Return (X, Y) of the center of cell containing provided text 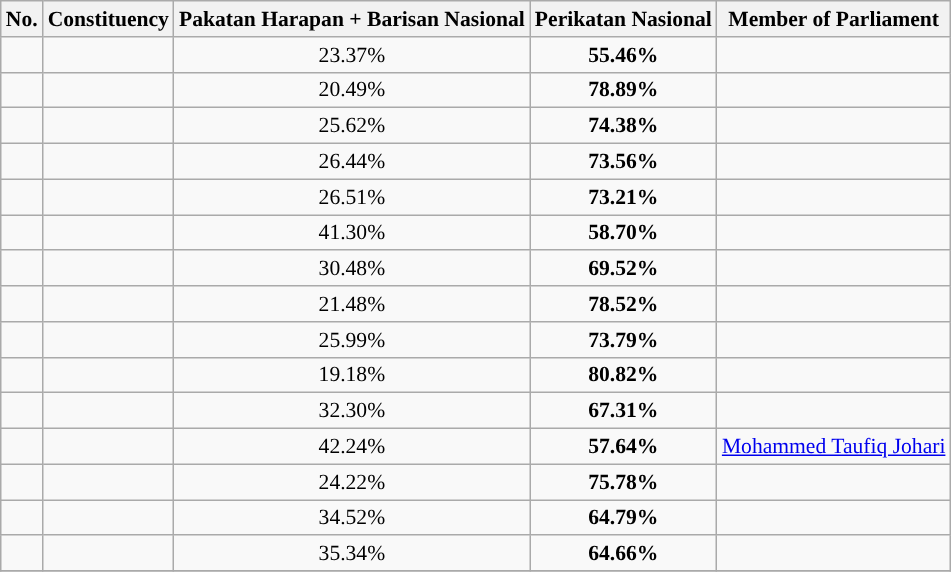
Member of Parliament (834, 19)
34.52% (352, 518)
80.82% (624, 375)
67.31% (624, 411)
55.46% (624, 55)
58.70% (624, 233)
74.38% (624, 126)
26.51% (352, 197)
Perikatan Nasional (624, 19)
23.37% (352, 55)
Constituency (108, 19)
64.79% (624, 518)
26.44% (352, 162)
42.24% (352, 447)
Mohammed Taufiq Johari (834, 447)
30.48% (352, 269)
Pakatan Harapan + Barisan Nasional (352, 19)
25.62% (352, 126)
20.49% (352, 90)
35.34% (352, 554)
41.30% (352, 233)
19.18% (352, 375)
73.21% (624, 197)
57.64% (624, 447)
No. (22, 19)
73.79% (624, 340)
24.22% (352, 482)
78.89% (624, 90)
69.52% (624, 269)
78.52% (624, 304)
73.56% (624, 162)
32.30% (352, 411)
75.78% (624, 482)
21.48% (352, 304)
25.99% (352, 340)
64.66% (624, 554)
